Identify which cell holds the provided text, then report its [x, y] central coordinate. 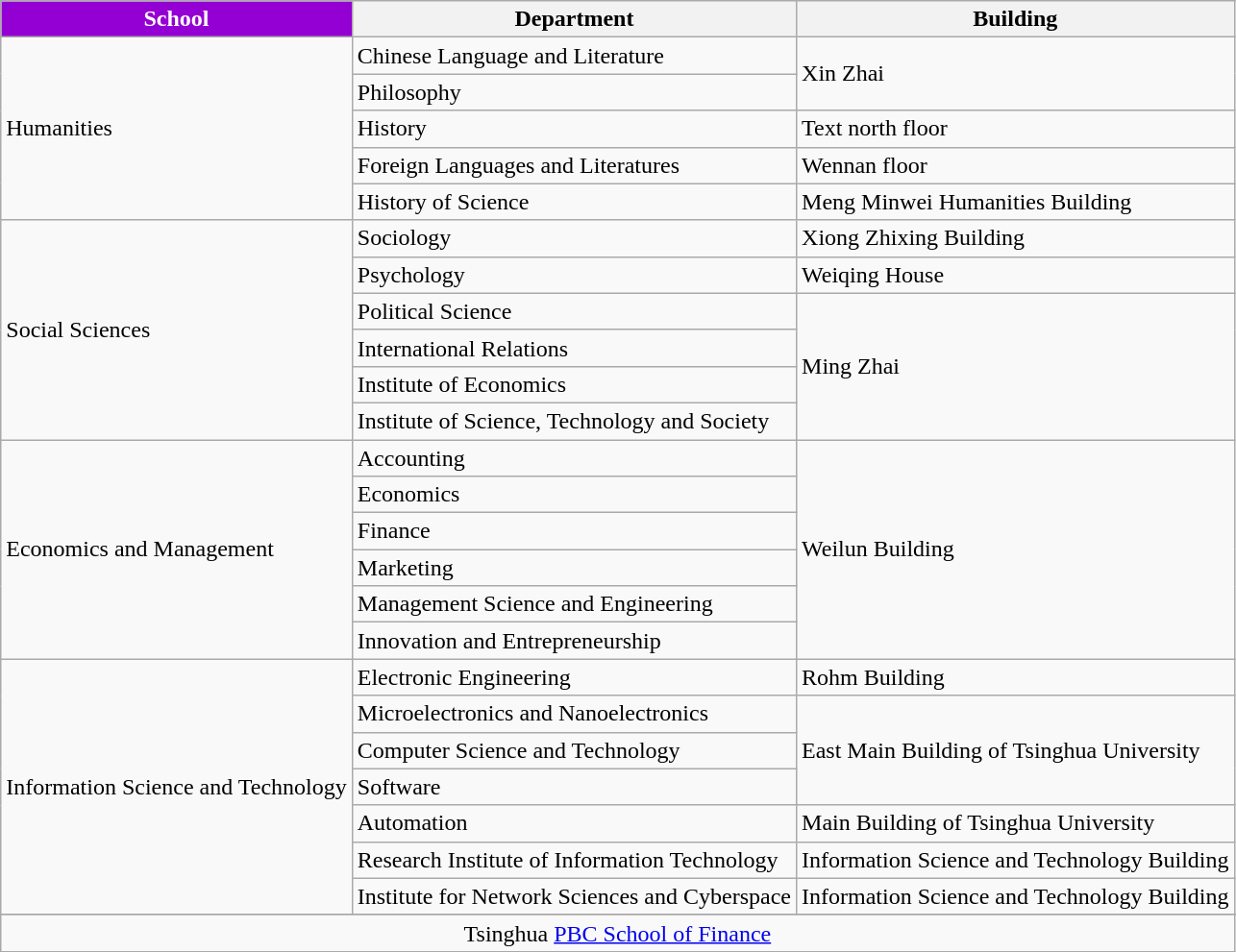
Finance [574, 531]
Main Building of Tsinghua University [1016, 823]
Text north floor [1016, 129]
Electronic Engineering [574, 677]
History of Science [574, 202]
Wennan floor [1016, 165]
Institute of Science, Technology and Society [574, 421]
Computer Science and Technology [574, 750]
Chinese Language and Literature [574, 56]
Information Science and Technology [177, 787]
Meng Minwei Humanities Building [1016, 202]
Weiqing House [1016, 275]
Management Science and Engineering [574, 604]
Software [574, 787]
Xin Zhai [1016, 74]
Economics and Management [177, 549]
Microelectronics and Nanoelectronics [574, 714]
Research Institute of Information Technology [574, 860]
Psychology [574, 275]
Building [1016, 19]
Department [574, 19]
Sociology [574, 238]
History [574, 129]
East Main Building of Tsinghua University [1016, 750]
Foreign Languages and Literatures [574, 165]
Marketing [574, 568]
Rohm Building [1016, 677]
Political Science [574, 311]
Tsinghua PBC School of Finance [617, 933]
Ming Zhai [1016, 366]
Philosophy [574, 92]
Social Sciences [177, 330]
Xiong Zhixing Building [1016, 238]
Automation [574, 823]
Institute for Network Sciences and Cyberspace [574, 896]
Economics [574, 495]
Humanities [177, 129]
School [177, 19]
Accounting [574, 458]
Weilun Building [1016, 549]
Institute of Economics [574, 384]
International Relations [574, 348]
Innovation and Entrepreneurship [574, 641]
